Capture the cell that displays the provided text and extract its [x, y] central coordinate. 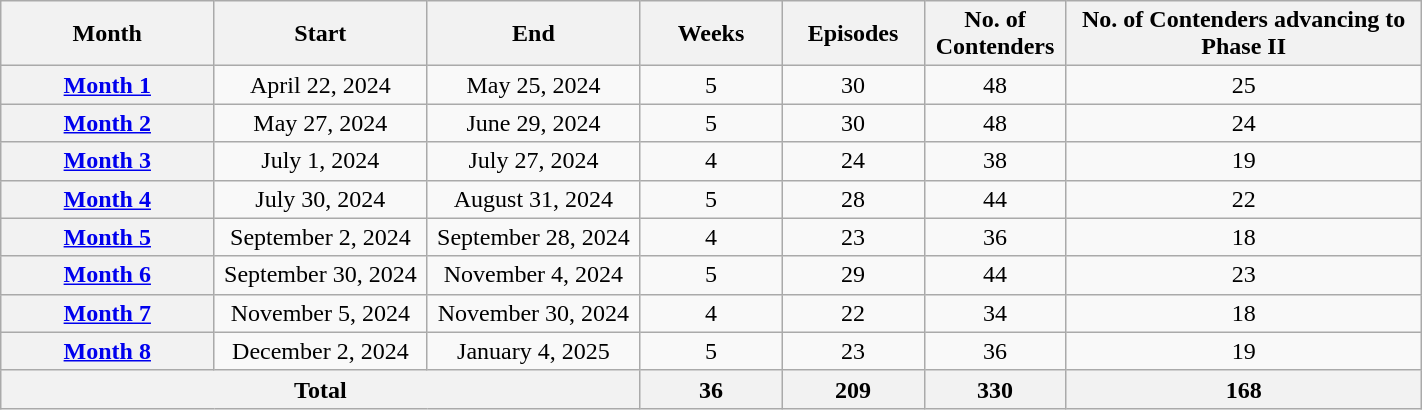
No. of Contenders advancing to Phase II [1244, 34]
Month 6 [108, 275]
January 4, 2025 [534, 351]
Start [320, 34]
November 5, 2024 [320, 313]
December 2, 2024 [320, 351]
November 30, 2024 [534, 313]
End [534, 34]
June 29, 2024 [534, 123]
May 27, 2024 [320, 123]
Weeks [711, 34]
April 22, 2024 [320, 85]
No. of Contenders [995, 34]
Month 7 [108, 313]
May 25, 2024 [534, 85]
29 [853, 275]
Month 8 [108, 351]
July 30, 2024 [320, 199]
September 2, 2024 [320, 237]
Month [108, 34]
July 1, 2024 [320, 161]
168 [1244, 389]
34 [995, 313]
Month 3 [108, 161]
July 27, 2024 [534, 161]
Month 2 [108, 123]
Month 5 [108, 237]
Total [320, 389]
209 [853, 389]
28 [853, 199]
38 [995, 161]
330 [995, 389]
25 [1244, 85]
Episodes [853, 34]
September 30, 2024 [320, 275]
November 4, 2024 [534, 275]
Month 4 [108, 199]
September 28, 2024 [534, 237]
Month 1 [108, 85]
August 31, 2024 [534, 199]
